Determine the [x, y] coordinate at the center of the cell enclosing the given text.  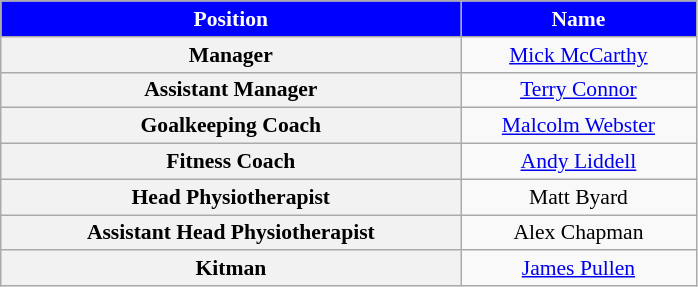
Manager [231, 55]
Andy Liddell [578, 162]
James Pullen [578, 269]
Mick McCarthy [578, 55]
Position [231, 19]
Malcolm Webster [578, 126]
Alex Chapman [578, 233]
Terry Connor [578, 90]
Kitman [231, 269]
Goalkeeping Coach [231, 126]
Head Physiotherapist [231, 197]
Matt Byard [578, 197]
Assistant Manager [231, 90]
Assistant Head Physiotherapist [231, 233]
Name [578, 19]
Fitness Coach [231, 162]
